Identify which cell holds the provided text, then report its (X, Y) central coordinate. 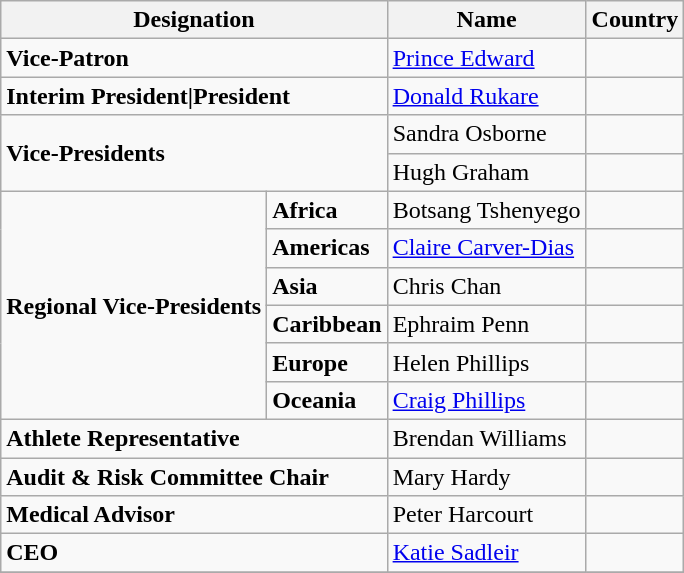
Prince Edward (486, 58)
Europe (327, 362)
Interim President|President (194, 96)
Hugh Graham (486, 172)
Claire Carver-Dias (486, 248)
Africa (327, 210)
Asia (327, 286)
CEO (194, 553)
Athlete Representative (194, 438)
Botsang Tshenyego (486, 210)
Peter Harcourt (486, 515)
Designation (194, 20)
Vice-Presidents (194, 153)
Sandra Osborne (486, 134)
Oceania (327, 400)
Name (486, 20)
Craig Phillips (486, 400)
Helen Phillips (486, 362)
Ephraim Penn (486, 324)
Mary Hardy (486, 477)
Regional Vice-Presidents (134, 305)
Katie Sadleir (486, 553)
Donald Rukare (486, 96)
Medical Advisor (194, 515)
Brendan Williams (486, 438)
Chris Chan (486, 286)
Caribbean (327, 324)
Audit & Risk Committee Chair (194, 477)
Americas (327, 248)
Country (635, 20)
Vice-Patron (194, 58)
